Detect which cell encompasses the target text, then output its (X, Y) center coordinate. 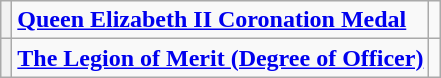
The Legion of Merit (Degree of Officer) (220, 58)
Queen Elizabeth II Coronation Medal (220, 20)
